For the text-containing cell, return its midpoint in [x, y] coordinate format. 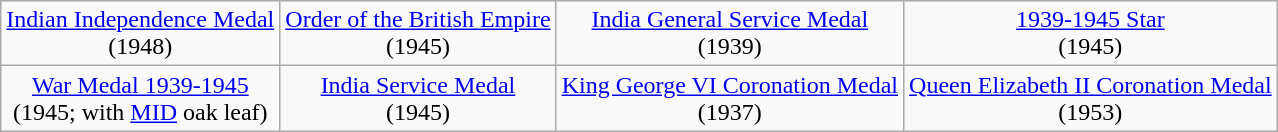
Queen Elizabeth II Coronation Medal (1953) [1091, 98]
King George VI Coronation Medal (1937) [730, 98]
Indian Independence Medal(1948) [140, 34]
India General Service Medal (1939) [730, 34]
War Medal 1939-1945 (1945; with MID oak leaf) [140, 98]
India Service Medal (1945) [418, 98]
Order of the British Empire (1945) [418, 34]
1939-1945 Star (1945) [1091, 34]
